Pinpoint the cell where the given text exists, returning its (X, Y) midpoint coordinate. 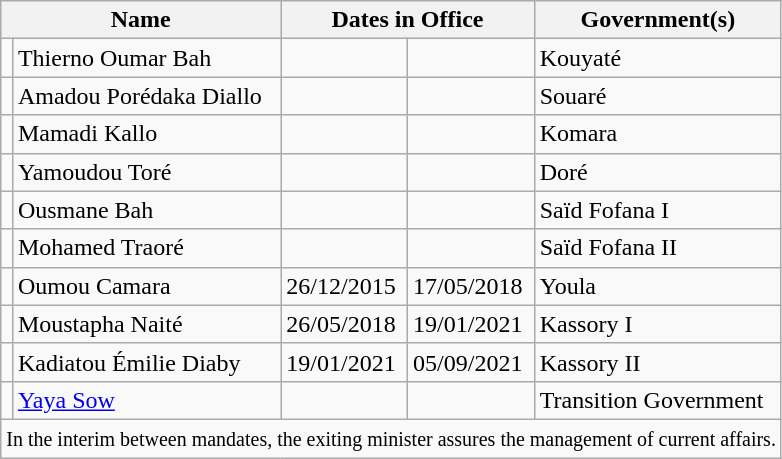
In the interim between mandates, the exiting minister assures the management of current affairs. (392, 438)
26/05/2018 (344, 324)
17/05/2018 (472, 286)
Oumou Camara (146, 286)
Mohamed Traoré (146, 248)
Kassory I (658, 324)
Government(s) (658, 20)
Mamadi Kallo (146, 134)
Kouyaté (658, 58)
Souaré (658, 96)
Kassory II (658, 362)
Moustapha Naité (146, 324)
Dates in Office (408, 20)
Komara (658, 134)
Youla (658, 286)
Doré (658, 172)
Saïd Fofana II (658, 248)
Thierno Oumar Bah (146, 58)
05/09/2021 (472, 362)
Amadou Porédaka Diallo (146, 96)
Ousmane Bah (146, 210)
Saïd Fofana I (658, 210)
26/12/2015 (344, 286)
Yamoudou Toré (146, 172)
Kadiatou Émilie Diaby (146, 362)
Yaya Sow (146, 400)
Transition Government (658, 400)
Name (141, 20)
